Return the (X, Y) coordinate for the center point of the cell that contains the specified text.  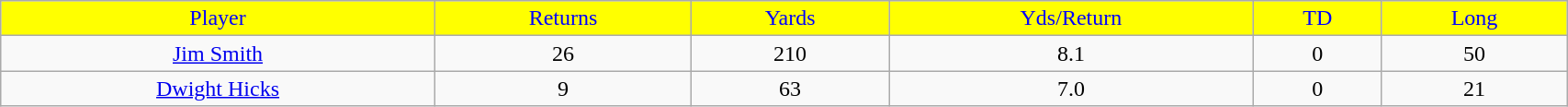
26 (562, 53)
63 (790, 89)
210 (790, 53)
Yds/Return (1071, 18)
Dwight Hicks (219, 89)
Player (219, 18)
9 (562, 89)
Yards (790, 18)
Returns (562, 18)
TD (1317, 18)
7.0 (1071, 89)
8.1 (1071, 53)
Jim Smith (219, 53)
21 (1473, 89)
50 (1473, 53)
Long (1473, 18)
